Determine the (X, Y) coordinate at the center of the cell enclosing the given text.  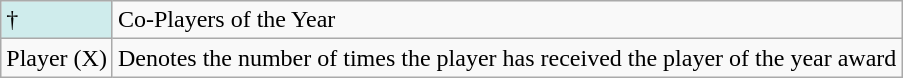
† (57, 20)
Co-Players of the Year (506, 20)
Denotes the number of times the player has received the player of the year award (506, 58)
Player (X) (57, 58)
